Return the (X, Y) coordinate for the center point of the cell that contains the specified text.  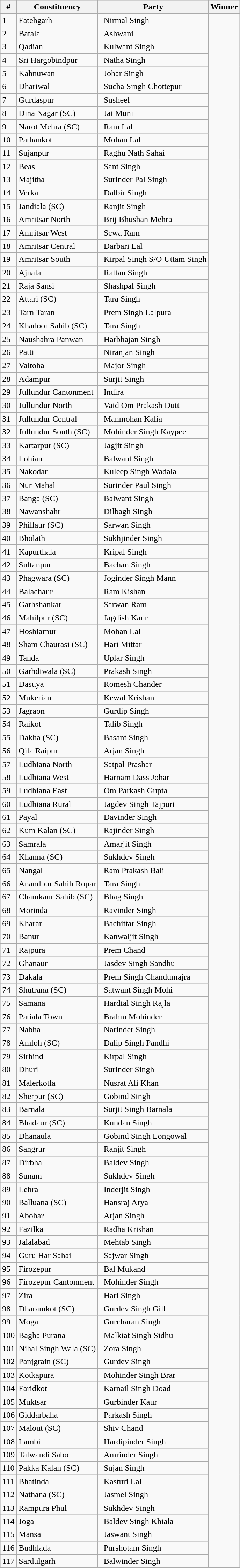
Gurcharan Singh (155, 1322)
Amritsar South (57, 259)
Jullundur South (SC) (57, 432)
55 (8, 737)
Kahnuwan (57, 73)
Hari Singh (155, 1295)
Sukhjinder Singh (155, 538)
59 (8, 790)
Purshotam Singh (155, 1548)
Amarjit Singh (155, 844)
# (8, 7)
Rattan Singh (155, 273)
61 (8, 817)
28 (8, 379)
Jai Muni (155, 113)
77 (8, 1030)
Jagraon (57, 711)
Gurdip Singh (155, 711)
Niranjan Singh (155, 352)
22 (8, 299)
75 (8, 1003)
Dirbha (57, 1162)
14 (8, 193)
Winner (224, 7)
Prem Singh Lalpura (155, 312)
Amrinder Singh (155, 1455)
101 (8, 1348)
110 (8, 1468)
21 (8, 286)
73 (8, 976)
Barnala (57, 1109)
15 (8, 206)
69 (8, 923)
Gurdev Singh Gill (155, 1309)
Om Parkash Gupta (155, 790)
Dakha (SC) (57, 737)
Jaswant Singh (155, 1534)
Jandiala (SC) (57, 206)
24 (8, 326)
113 (8, 1508)
Dasuya (57, 684)
96 (8, 1282)
25 (8, 339)
Jullundur Cantonment (57, 392)
Baldev Singh (155, 1162)
Inderjit Singh (155, 1189)
Pakka Kalan (SC) (57, 1468)
Sham Chaurasi (SC) (57, 645)
51 (8, 684)
Susheel (155, 100)
106 (8, 1415)
74 (8, 990)
Fatehgarh (57, 20)
70 (8, 937)
Kapurthala (57, 551)
Parkash Singh (155, 1415)
Surinder Singh (155, 1070)
41 (8, 551)
Kirpal Singh (155, 1056)
Sultanpur (57, 565)
Khadoor Sahib (SC) (57, 326)
Amritsar West (57, 233)
Rampura Phul (57, 1508)
95 (8, 1269)
Sherpur (SC) (57, 1096)
Nihal Singh Wala (SC) (57, 1348)
47 (8, 631)
Tarn Taran (57, 312)
18 (8, 246)
Chamkaur Sahib (SC) (57, 897)
Hardial Singh Rajla (155, 1003)
Prem Singh Chandumajra (155, 976)
Kanwaljit Singh (155, 937)
79 (8, 1056)
Bhatinda (57, 1481)
94 (8, 1256)
29 (8, 392)
Kripal Singh (155, 551)
49 (8, 658)
20 (8, 273)
Mansa (57, 1534)
50 (8, 671)
117 (8, 1561)
114 (8, 1521)
87 (8, 1162)
Dhanaula (57, 1136)
Giddarbaha (57, 1415)
6 (8, 87)
5 (8, 73)
Patti (57, 352)
Basant Singh (155, 737)
Major Singh (155, 365)
Mohinder Singh Kaypee (155, 432)
Nakodar (57, 472)
Mohinder Singh Brar (155, 1375)
102 (8, 1362)
Samrala (57, 844)
Talib Singh (155, 724)
90 (8, 1202)
9 (8, 126)
Hari Mittar (155, 645)
Ludhiana North (57, 764)
66 (8, 884)
Mahilpur (SC) (57, 618)
86 (8, 1149)
Bachan Singh (155, 565)
Sirhind (57, 1056)
104 (8, 1388)
Samana (57, 1003)
Nabha (57, 1030)
Ajnala (57, 273)
Sant Singh (155, 166)
Sujan Singh (155, 1468)
Ludhiana Rural (57, 804)
Lehra (57, 1189)
Kundan Singh (155, 1123)
Sunam (57, 1176)
Constituency (57, 7)
Pathankot (57, 140)
Brij Bhushan Mehra (155, 220)
Kasturi Lal (155, 1481)
Payal (57, 817)
Gurdev Singh (155, 1362)
72 (8, 963)
107 (8, 1428)
Ludhiana East (57, 790)
Ram Kishan (155, 592)
Hardipinder Singh (155, 1442)
92 (8, 1229)
Johar Singh (155, 73)
Baldev Singh Khiala (155, 1521)
Muktsar (57, 1402)
Kuleep Singh Wadala (155, 472)
Kotkapura (57, 1375)
Sucha Singh Chottepur (155, 87)
Ravinder Singh (155, 910)
12 (8, 166)
Bal Mukand (155, 1269)
Romesh Chander (155, 684)
Kum Kalan (SC) (57, 831)
53 (8, 711)
58 (8, 777)
Banga (SC) (57, 498)
45 (8, 605)
Raja Sansi (57, 286)
Shashpal Singh (155, 286)
17 (8, 233)
80 (8, 1070)
Radha Krishan (155, 1229)
Ghanaur (57, 963)
16 (8, 220)
Majitha (57, 180)
112 (8, 1495)
Ram Lal (155, 126)
Jasmel Singh (155, 1495)
78 (8, 1043)
27 (8, 365)
Balluana (SC) (57, 1202)
Phillaur (SC) (57, 525)
Uplar Singh (155, 658)
115 (8, 1534)
Dharamkot (SC) (57, 1309)
Qila Raipur (57, 751)
Bholath (57, 538)
Qadian (57, 47)
Mehtab Singh (155, 1242)
Zira (57, 1295)
108 (8, 1442)
Kulwant Singh (155, 47)
82 (8, 1096)
Beas (57, 166)
Indira (155, 392)
Karnail Singh Doad (155, 1388)
Hansraj Arya (155, 1202)
Firozepur Cantonment (57, 1282)
100 (8, 1335)
Faridkot (57, 1388)
Tanda (57, 658)
43 (8, 578)
44 (8, 592)
Narot Mehra (SC) (57, 126)
34 (8, 459)
11 (8, 153)
Nathana (SC) (57, 1495)
Jagdev Singh Tajpuri (155, 804)
Balwinder Singh (155, 1561)
111 (8, 1481)
Verka (57, 193)
Jagjit Singh (155, 445)
91 (8, 1216)
109 (8, 1455)
Valtoha (57, 365)
Khanna (SC) (57, 857)
4 (8, 60)
Malout (SC) (57, 1428)
Bhadaur (SC) (57, 1123)
Bagha Purana (57, 1335)
Anandpur Sahib Ropar (57, 884)
Banur (57, 937)
Prem Chand (155, 950)
Garhdiwala (SC) (57, 671)
Dhuri (57, 1070)
Morinda (57, 910)
Amritsar North (57, 220)
Dina Nagar (SC) (57, 113)
31 (8, 419)
Balachaur (57, 592)
Harnam Dass Johar (155, 777)
13 (8, 180)
Guru Har Sahai (57, 1256)
7 (8, 100)
88 (8, 1176)
Amritsar Central (57, 246)
Nangal (57, 870)
Kewal Krishan (155, 698)
Surjit Singh (155, 379)
Sarwan Singh (155, 525)
62 (8, 831)
Nirmal Singh (155, 20)
Dilbagh Singh (155, 512)
Jagdish Kaur (155, 618)
Raghu Nath Sahai (155, 153)
Shutrana (SC) (57, 990)
Gobind Singh Longowal (155, 1136)
Firozepur (57, 1269)
Phagwara (SC) (57, 578)
Rajpura (57, 950)
76 (8, 1017)
Darbari Lal (155, 246)
Amloh (SC) (57, 1043)
71 (8, 950)
Joginder Singh Mann (155, 578)
Dalip Singh Pandhi (155, 1043)
Sri Hargobindpur (57, 60)
Satpal Prashar (155, 764)
Malerkotla (57, 1083)
39 (8, 525)
Garhshankar (57, 605)
Malkiat Singh Sidhu (155, 1335)
Jalalabad (57, 1242)
Gobind Singh (155, 1096)
Nusrat Ali Khan (155, 1083)
Mohinder Singh (155, 1282)
99 (8, 1322)
Narinder Singh (155, 1030)
Ludhiana West (57, 777)
Moga (57, 1322)
Jasdev Singh Sandhu (155, 963)
68 (8, 910)
Lohian (57, 459)
Gurdaspur (57, 100)
84 (8, 1123)
26 (8, 352)
60 (8, 804)
37 (8, 498)
Bhag Singh (155, 897)
2 (8, 34)
83 (8, 1109)
57 (8, 764)
98 (8, 1309)
10 (8, 140)
Kharar (57, 923)
65 (8, 870)
Sarwan Ram (155, 605)
Zora Singh (155, 1348)
Shiv Chand (155, 1428)
Party (153, 7)
Naushahra Panwan (57, 339)
Brahm Mohinder (155, 1017)
38 (8, 512)
Gurbinder Kaur (155, 1402)
19 (8, 259)
Panjgrain (SC) (57, 1362)
56 (8, 751)
Jullundur North (57, 406)
1 (8, 20)
Dhariwal (57, 87)
8 (8, 113)
40 (8, 538)
36 (8, 485)
Patiala Town (57, 1017)
Jullundur Central (57, 419)
32 (8, 432)
Bachittar Singh (155, 923)
Ram Prakash Bali (155, 870)
Budhlada (57, 1548)
Dalbir Singh (155, 193)
81 (8, 1083)
46 (8, 618)
Surjit Singh Barnala (155, 1109)
30 (8, 406)
Mukerian (57, 698)
Hoshiarpur (57, 631)
48 (8, 645)
Natha Singh (155, 60)
Joga (57, 1521)
Sardulgarh (57, 1561)
89 (8, 1189)
Surinder Paul Singh (155, 485)
Dakala (57, 976)
Harbhajan Singh (155, 339)
Talwandi Sabo (57, 1455)
35 (8, 472)
Manmohan Kalia (155, 419)
64 (8, 857)
Nawanshahr (57, 512)
Adampur (57, 379)
93 (8, 1242)
105 (8, 1402)
103 (8, 1375)
Batala (57, 34)
Nur Mahal (57, 485)
Sujanpur (57, 153)
97 (8, 1295)
85 (8, 1136)
Prakash Singh (155, 671)
Sajwar Singh (155, 1256)
Satwant Singh Mohi (155, 990)
42 (8, 565)
Fazilka (57, 1229)
63 (8, 844)
Vaid Om Prakash Dutt (155, 406)
Raikot (57, 724)
54 (8, 724)
116 (8, 1548)
Rajinder Singh (155, 831)
Davinder Singh (155, 817)
52 (8, 698)
Ashwani (155, 34)
Kartarpur (SC) (57, 445)
Kirpal Singh S/O Uttam Singh (155, 259)
Lambi (57, 1442)
Surinder Pal Singh (155, 180)
33 (8, 445)
Attari (SC) (57, 299)
Sangrur (57, 1149)
3 (8, 47)
23 (8, 312)
67 (8, 897)
Abohar (57, 1216)
Sewa Ram (155, 233)
